Pinpoint the cell where the given text exists, returning its (x, y) midpoint coordinate. 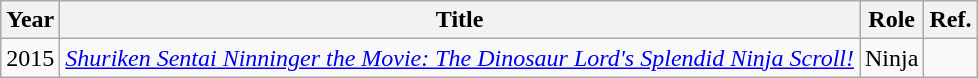
Title (460, 20)
Shuriken Sentai Ninninger the Movie: The Dinosaur Lord's Splendid Ninja Scroll! (460, 58)
Ref. (950, 20)
2015 (30, 58)
Role (892, 20)
Ninja (892, 58)
Year (30, 20)
